Return the [X, Y] coordinate for the center point of the cell that contains the specified text.  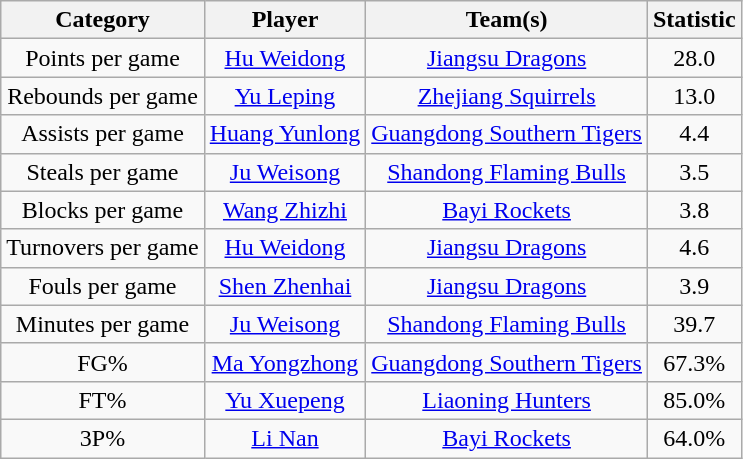
Team(s) [507, 20]
4.6 [694, 248]
Statistic [694, 20]
67.3% [694, 362]
Zhejiang Squirrels [507, 96]
Huang Yunlong [285, 134]
Minutes per game [102, 324]
64.0% [694, 438]
Blocks per game [102, 210]
3.8 [694, 210]
28.0 [694, 58]
Rebounds per game [102, 96]
Liaoning Hunters [507, 400]
Points per game [102, 58]
Category [102, 20]
Ma Yongzhong [285, 362]
13.0 [694, 96]
85.0% [694, 400]
3P% [102, 438]
FT% [102, 400]
4.4 [694, 134]
3.9 [694, 286]
Steals per game [102, 172]
Li Nan [285, 438]
Fouls per game [102, 286]
Yu Leping [285, 96]
3.5 [694, 172]
39.7 [694, 324]
Turnovers per game [102, 248]
Player [285, 20]
FG% [102, 362]
Assists per game [102, 134]
Shen Zhenhai [285, 286]
Yu Xuepeng [285, 400]
Wang Zhizhi [285, 210]
